Determine the (X, Y) coordinate at the center of the cell enclosing the given text.  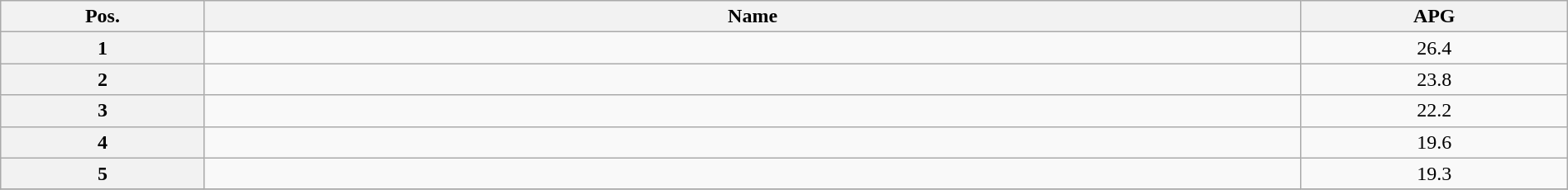
4 (103, 142)
3 (103, 111)
Pos. (103, 17)
2 (103, 79)
Name (753, 17)
19.3 (1434, 173)
APG (1434, 17)
22.2 (1434, 111)
23.8 (1434, 79)
1 (103, 48)
19.6 (1434, 142)
5 (103, 173)
26.4 (1434, 48)
